Return the (x, y) coordinate for the center point of the cell that contains the specified text.  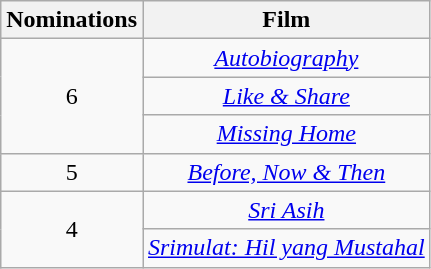
Before, Now & Then (286, 172)
Like & Share (286, 96)
Autobiography (286, 58)
Srimulat: Hil yang Mustahal (286, 248)
5 (72, 172)
6 (72, 96)
4 (72, 229)
Nominations (72, 20)
Sri Asih (286, 210)
Film (286, 20)
Missing Home (286, 134)
